Scan for the cell matching the given text and deliver its (X, Y) coordinate at center. 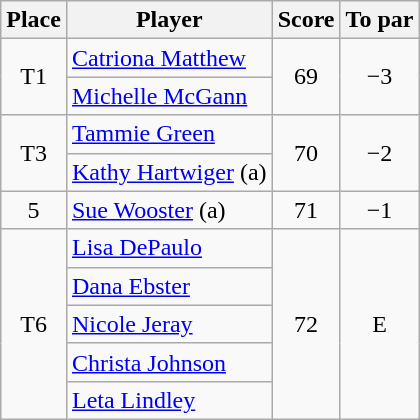
T1 (34, 77)
Tammie Green (169, 134)
Kathy Hartwiger (a) (169, 172)
−3 (380, 77)
70 (306, 153)
Dana Ebster (169, 286)
T6 (34, 324)
Sue Wooster (a) (169, 210)
−1 (380, 210)
Michelle McGann (169, 96)
69 (306, 77)
T3 (34, 153)
Place (34, 20)
5 (34, 210)
Nicole Jeray (169, 324)
Player (169, 20)
71 (306, 210)
Catriona Matthew (169, 58)
E (380, 324)
72 (306, 324)
Leta Lindley (169, 400)
Lisa DePaulo (169, 248)
Christa Johnson (169, 362)
−2 (380, 153)
To par (380, 20)
Score (306, 20)
